Return the [x, y] coordinate for the center point of the cell that contains the specified text.  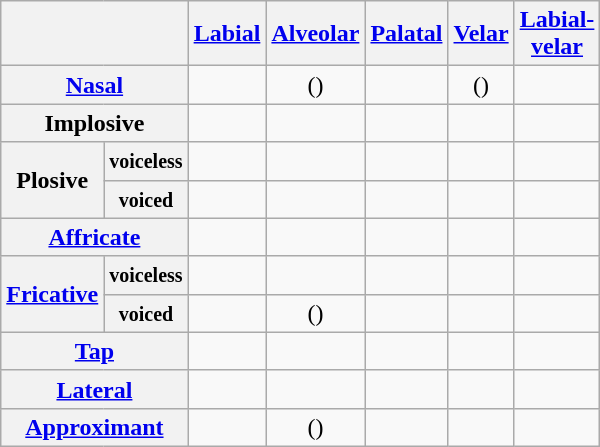
Nasal [94, 85]
Labial [227, 34]
Plosive [52, 180]
Velar [481, 34]
Implosive [94, 123]
Tap [94, 351]
Alveolar [316, 34]
Palatal [406, 34]
Labial-velar [557, 34]
Approximant [94, 427]
Fricative [52, 294]
Lateral [94, 389]
Affricate [94, 237]
